Scan for the cell matching the given text and deliver its (x, y) coordinate at center. 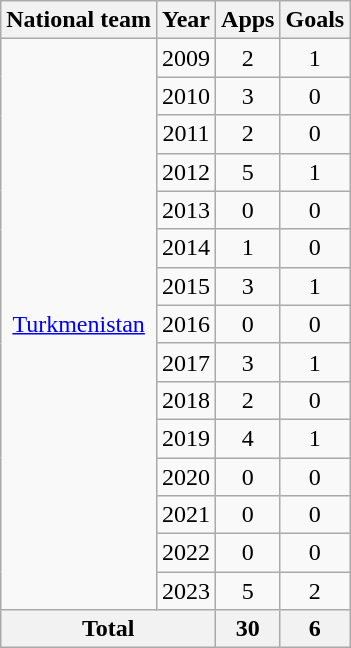
2022 (186, 553)
National team (79, 20)
Apps (248, 20)
2013 (186, 210)
2023 (186, 591)
2020 (186, 477)
2021 (186, 515)
2011 (186, 134)
2016 (186, 324)
30 (248, 629)
2018 (186, 400)
2015 (186, 286)
Turkmenistan (79, 324)
Year (186, 20)
2017 (186, 362)
2019 (186, 438)
2012 (186, 172)
2010 (186, 96)
Total (108, 629)
2009 (186, 58)
Goals (315, 20)
2014 (186, 248)
6 (315, 629)
4 (248, 438)
